Provide the [X, Y] coordinate of the cell's center where the given text is located.  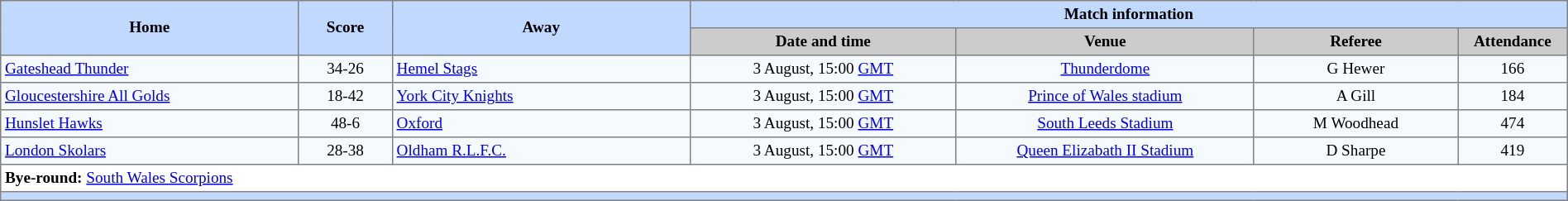
D Sharpe [1355, 151]
South Leeds Stadium [1105, 124]
York City Knights [541, 96]
Away [541, 28]
Venue [1105, 41]
Oxford [541, 124]
184 [1513, 96]
Gateshead Thunder [150, 69]
474 [1513, 124]
419 [1513, 151]
A Gill [1355, 96]
48-6 [346, 124]
Referee [1355, 41]
London Skolars [150, 151]
Gloucestershire All Golds [150, 96]
G Hewer [1355, 69]
Attendance [1513, 41]
Oldham R.L.F.C. [541, 151]
Prince of Wales stadium [1105, 96]
Home [150, 28]
Date and time [823, 41]
Hunslet Hawks [150, 124]
28-38 [346, 151]
34-26 [346, 69]
Thunderdome [1105, 69]
18-42 [346, 96]
Bye-round: South Wales Scorpions [784, 179]
Score [346, 28]
Hemel Stags [541, 69]
M Woodhead [1355, 124]
166 [1513, 69]
Queen Elizabath II Stadium [1105, 151]
Match information [1128, 15]
